Extract the [x, y] coordinate from the center of the cell holding the provided text.  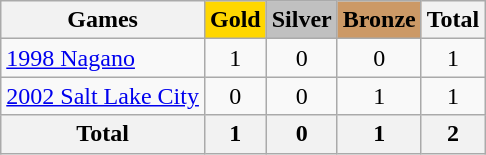
Silver [302, 20]
Games [103, 20]
1998 Nagano [103, 58]
2 [453, 134]
Gold [235, 20]
Bronze [379, 20]
2002 Salt Lake City [103, 96]
